Locate the cell with the specified text and output its (X, Y) center coordinate. 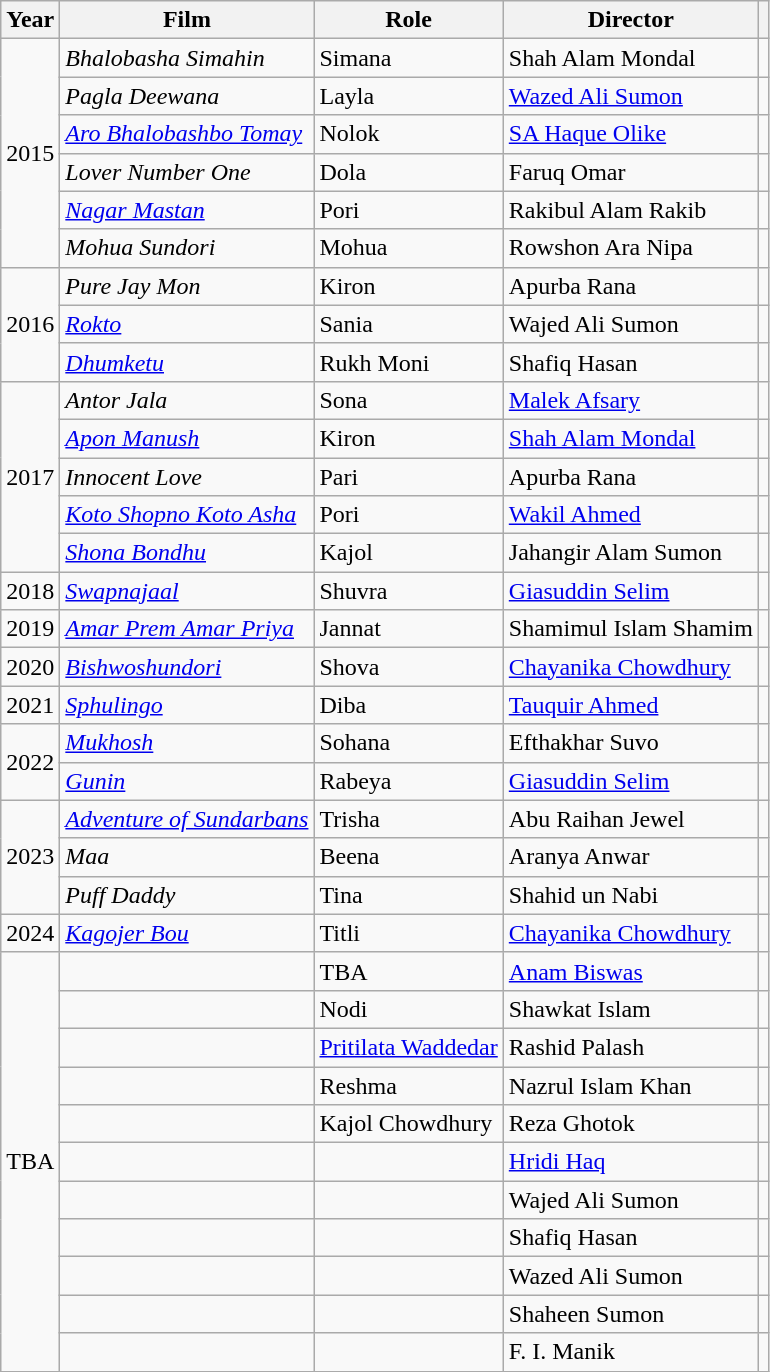
Shahid un Nabi (630, 895)
Bishwoshundori (187, 667)
Puff Daddy (187, 895)
Rakibul Alam Rakib (630, 210)
Pure Jay Mon (187, 286)
Faruq Omar (630, 172)
Kajol Chowdhury (408, 1124)
Shawkat Islam (630, 1009)
Sania (408, 324)
Layla (408, 96)
Nazrul Islam Khan (630, 1085)
Sona (408, 400)
2019 (30, 629)
Innocent Love (187, 477)
Rukh Moni (408, 362)
Film (187, 20)
2018 (30, 591)
Efthakhar Suvo (630, 743)
2017 (30, 476)
Adventure of Sundarbans (187, 819)
Simana (408, 58)
Reza Ghotok (630, 1124)
Gunin (187, 781)
Malek Afsary (630, 400)
Rowshon Ara Nipa (630, 248)
Antor Jala (187, 400)
Wakil Ahmed (630, 515)
Aro Bhalobashbo Tomay (187, 134)
Jahangir Alam Sumon (630, 553)
Trisha (408, 819)
SA Haque Olike (630, 134)
Amar Prem Amar Priya (187, 629)
Aranya Anwar (630, 857)
Year (30, 20)
Dola (408, 172)
Shona Bondhu (187, 553)
2020 (30, 667)
Maa (187, 857)
Nagar Mastan (187, 210)
Koto Shopno Koto Asha (187, 515)
2021 (30, 705)
Beena (408, 857)
Pritilata Waddedar (408, 1047)
Nodi (408, 1009)
2015 (30, 153)
Director (630, 20)
Kajol (408, 553)
Role (408, 20)
Rokto (187, 324)
Diba (408, 705)
Sphulingo (187, 705)
Tina (408, 895)
Lover Number One (187, 172)
Mukhosh (187, 743)
Dhumketu (187, 362)
Mohua Sundori (187, 248)
Titli (408, 933)
2024 (30, 933)
Kagojer Bou (187, 933)
Jannat (408, 629)
Anam Biswas (630, 971)
Shuvra (408, 591)
Sohana (408, 743)
Abu Raihan Jewel (630, 819)
Nolok (408, 134)
Rabeya (408, 781)
Apon Manush (187, 438)
Shova (408, 667)
Rashid Palash (630, 1047)
Tauquir Ahmed (630, 705)
Swapnajaal (187, 591)
F. I. Manik (630, 1352)
Mohua (408, 248)
2022 (30, 762)
2023 (30, 857)
2016 (30, 324)
Pari (408, 477)
Hridi Haq (630, 1162)
Pagla Deewana (187, 96)
Bhalobasha Simahin (187, 58)
Reshma (408, 1085)
Shaheen Sumon (630, 1314)
Shamimul Islam Shamim (630, 629)
